Determine the [X, Y] coordinate at the center of the cell enclosing the given text.  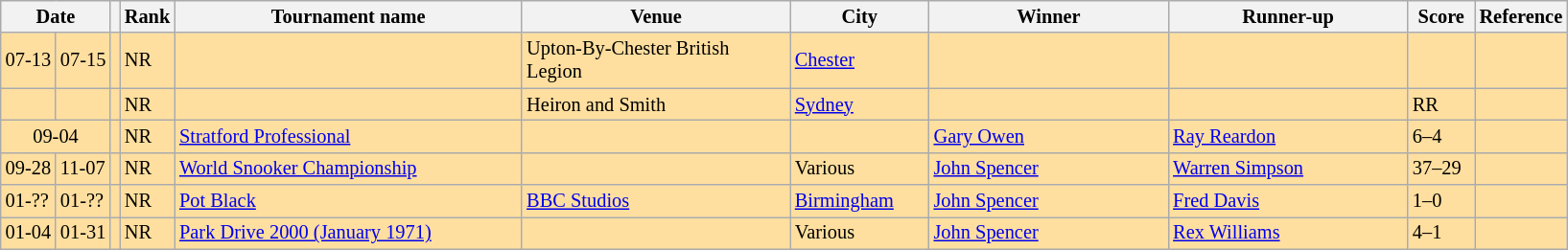
Chester [859, 60]
City [859, 16]
Rex Williams [1288, 233]
World Snooker Championship [348, 169]
Score [1441, 16]
Runner-up [1288, 16]
Tournament name [348, 16]
Birmingham [859, 201]
4–1 [1441, 233]
09-28 [29, 169]
Stratford Professional [348, 136]
Reference [1521, 16]
Heiron and Smith [656, 104]
07-13 [29, 60]
1–0 [1441, 201]
Warren Simpson [1288, 169]
RR [1441, 104]
01-04 [29, 233]
37–29 [1441, 169]
11-07 [82, 169]
Rank [148, 16]
07-15 [82, 60]
BBC Studios [656, 201]
Winner [1049, 16]
Upton-By-Chester British Legion [656, 60]
Gary Owen [1049, 136]
6–4 [1441, 136]
Ray Reardon [1288, 136]
Date [56, 16]
Park Drive 2000 (January 1971) [348, 233]
Fred Davis [1288, 201]
01-31 [82, 233]
Pot Black [348, 201]
Sydney [859, 104]
Venue [656, 16]
09-04 [56, 136]
